Return the [x, y] coordinate for the center point of the cell that contains the specified text.  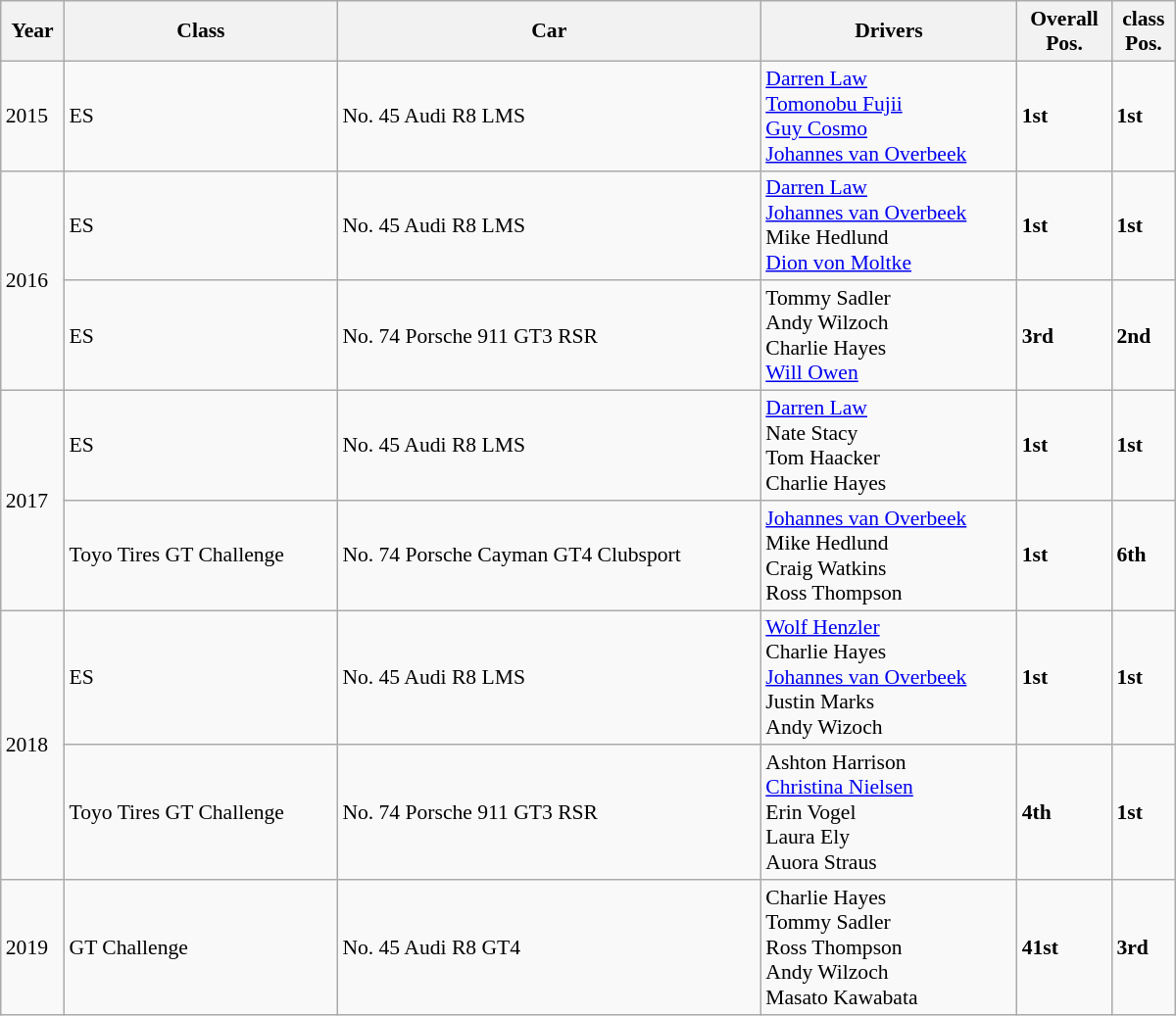
Charlie HayesTommy SadlerRoss ThompsonAndy WilzochMasato Kawabata [888, 947]
2019 [33, 947]
Year [33, 31]
Darren LawTomonobu FujiiGuy CosmoJohannes van Overbeek [888, 116]
Darren LawNate StacyTom HaackerCharlie Hayes [888, 446]
2016 [33, 280]
2015 [33, 116]
4th [1064, 813]
No. 45 Audi R8 GT4 [549, 947]
2018 [33, 745]
2017 [33, 501]
Ashton HarrisonChristina NielsenErin VogelLaura ElyAuora Straus [888, 813]
No. 74 Porsche Cayman GT4 Clubsport [549, 556]
OverallPos. [1064, 31]
Class [202, 31]
Drivers [888, 31]
GT Challenge [202, 947]
Tommy SadlerAndy WilzochCharlie HayesWill Owen [888, 336]
Car [549, 31]
2nd [1143, 336]
Darren LawJohannes van OverbeekMike HedlundDion von Moltke [888, 225]
6th [1143, 556]
classPos. [1143, 31]
41st [1064, 947]
Wolf HenzlerCharlie HayesJohannes van OverbeekJustin MarksAndy Wizoch [888, 678]
Johannes van OverbeekMike HedlundCraig WatkinsRoss Thompson [888, 556]
